Locate the cell with the specified text and output its [X, Y] center coordinate. 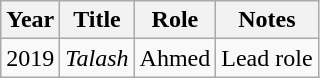
Title [97, 20]
Talash [97, 58]
Ahmed [175, 58]
Lead role [267, 58]
Role [175, 20]
Notes [267, 20]
Year [30, 20]
2019 [30, 58]
